For the text-containing cell, return its midpoint in (X, Y) coordinate format. 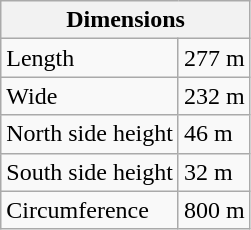
Length (90, 58)
800 m (214, 210)
Dimensions (126, 20)
North side height (90, 134)
277 m (214, 58)
232 m (214, 96)
Circumference (90, 210)
South side height (90, 172)
Wide (90, 96)
32 m (214, 172)
46 m (214, 134)
